For the text-containing cell, return its midpoint in [x, y] coordinate format. 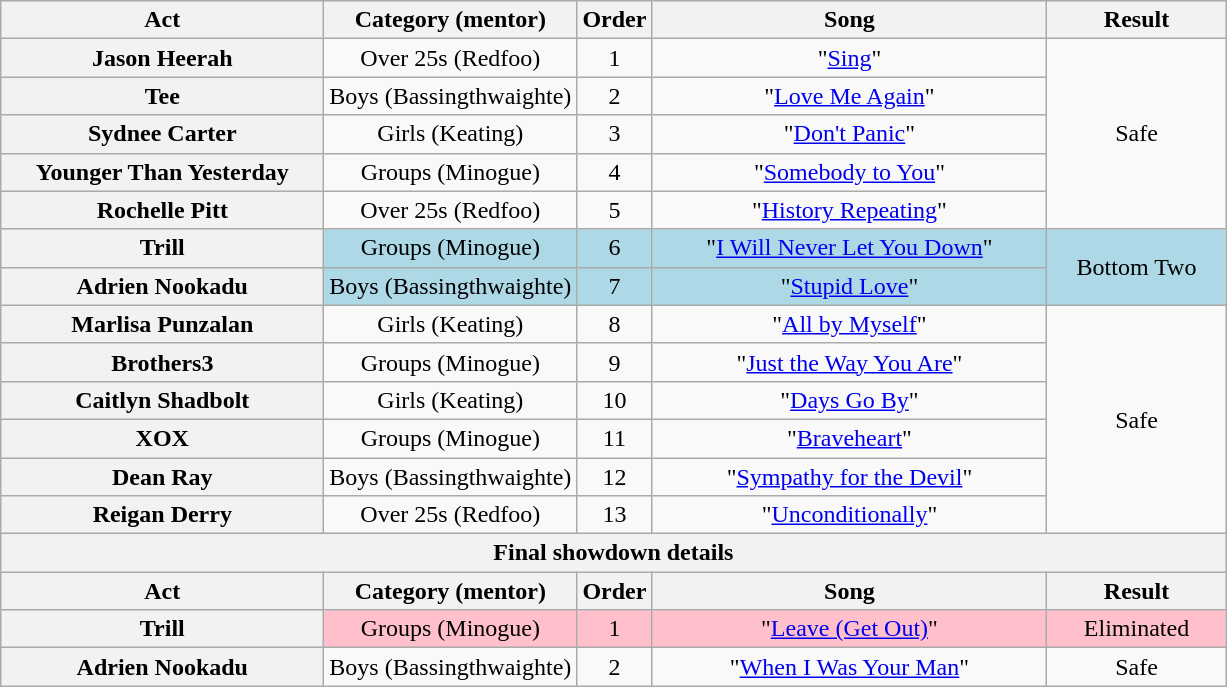
Eliminated [1136, 629]
"Stupid Love" [850, 286]
Caitlyn Shadbolt [162, 400]
"Unconditionally" [850, 515]
Jason Heerah [162, 58]
Brothers3 [162, 362]
"Love Me Again" [850, 96]
6 [614, 248]
3 [614, 134]
Sydnee Carter [162, 134]
Final showdown details [614, 553]
Dean Ray [162, 477]
XOX [162, 438]
7 [614, 286]
8 [614, 324]
4 [614, 172]
"Just the Way You Are" [850, 362]
10 [614, 400]
Rochelle Pitt [162, 210]
13 [614, 515]
"I Will Never Let You Down" [850, 248]
Marlisa Punzalan [162, 324]
Bottom Two [1136, 267]
Reigan Derry [162, 515]
"History Repeating" [850, 210]
"Somebody to You" [850, 172]
12 [614, 477]
"Sympathy for the Devil" [850, 477]
"All by Myself" [850, 324]
"Braveheart" [850, 438]
5 [614, 210]
"Leave (Get Out)" [850, 629]
Younger Than Yesterday [162, 172]
"Sing" [850, 58]
"When I Was Your Man" [850, 667]
Tee [162, 96]
9 [614, 362]
"Days Go By" [850, 400]
11 [614, 438]
"Don't Panic" [850, 134]
